From the cell containing the given text, extract its center point as (x, y) coordinate. 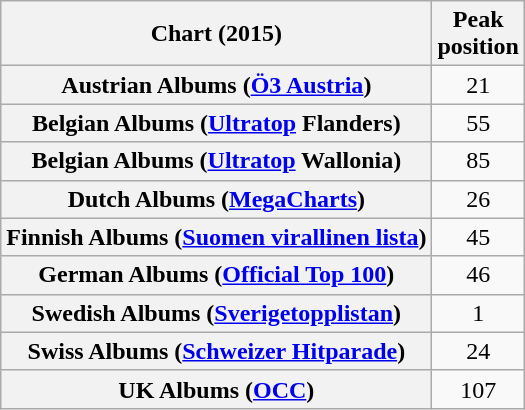
Swedish Albums (Sverigetopplistan) (216, 313)
Peakposition (478, 34)
24 (478, 351)
26 (478, 199)
UK Albums (OCC) (216, 389)
107 (478, 389)
46 (478, 275)
55 (478, 123)
Dutch Albums (MegaCharts) (216, 199)
1 (478, 313)
Austrian Albums (Ö3 Austria) (216, 85)
Chart (2015) (216, 34)
45 (478, 237)
Belgian Albums (Ultratop Flanders) (216, 123)
German Albums (Official Top 100) (216, 275)
21 (478, 85)
Finnish Albums (Suomen virallinen lista) (216, 237)
Swiss Albums (Schweizer Hitparade) (216, 351)
Belgian Albums (Ultratop Wallonia) (216, 161)
85 (478, 161)
